Search for the cell housing the specified text and yield its (X, Y) center coordinate. 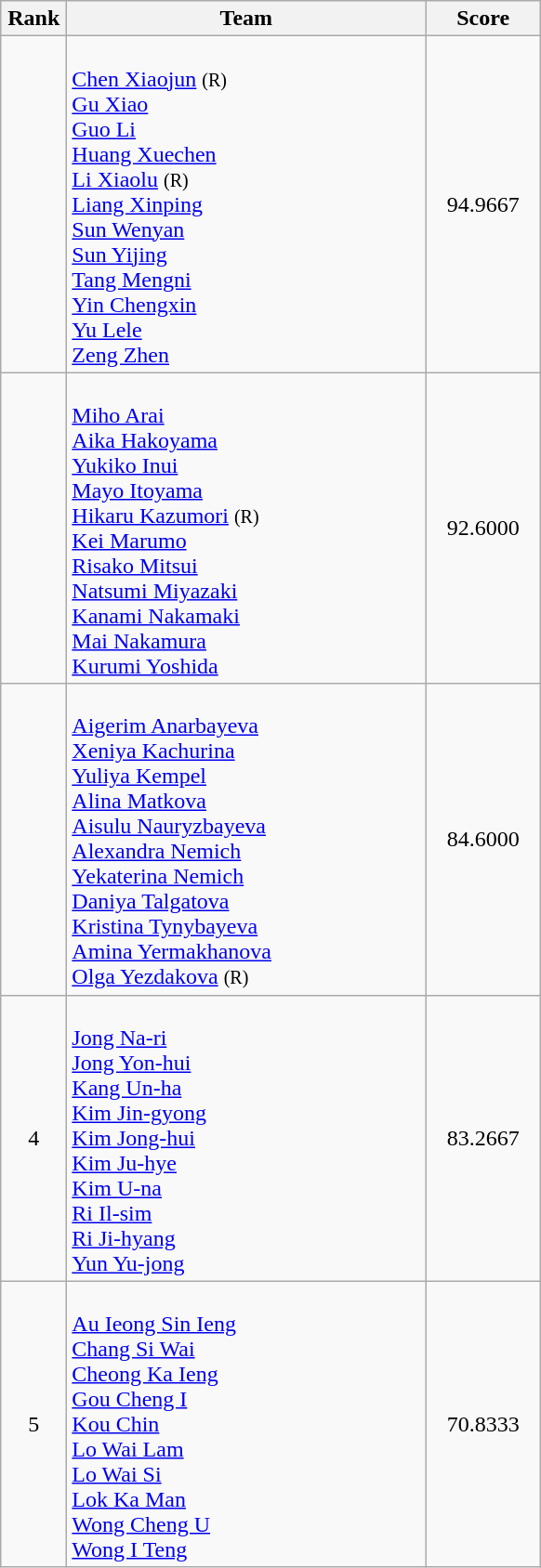
5 (33, 1424)
94.9667 (483, 204)
84.6000 (483, 840)
Team (246, 19)
Jong Na-riJong Yon-huiKang Un-haKim Jin-gyongKim Jong-huiKim Ju-hyeKim U-naRi Il-simRi Ji-hyangYun Yu-jong (246, 1138)
Rank (33, 19)
Score (483, 19)
Miho AraiAika HakoyamaYukiko InuiMayo ItoyamaHikaru Kazumori (R)Kei MarumoRisako MitsuiNatsumi MiyazakiKanami NakamakiMai NakamuraKurumi Yoshida (246, 528)
Au Ieong Sin IengChang Si WaiCheong Ka IengGou Cheng IKou ChinLo Wai LamLo Wai SiLok Ka ManWong Cheng UWong I Teng (246, 1424)
Chen Xiaojun (R)Gu XiaoGuo LiHuang XuechenLi Xiaolu (R)Liang XinpingSun WenyanSun YijingTang MengniYin ChengxinYu LeleZeng Zhen (246, 204)
70.8333 (483, 1424)
4 (33, 1138)
83.2667 (483, 1138)
92.6000 (483, 528)
